Identify which cell holds the provided text, then report its [x, y] central coordinate. 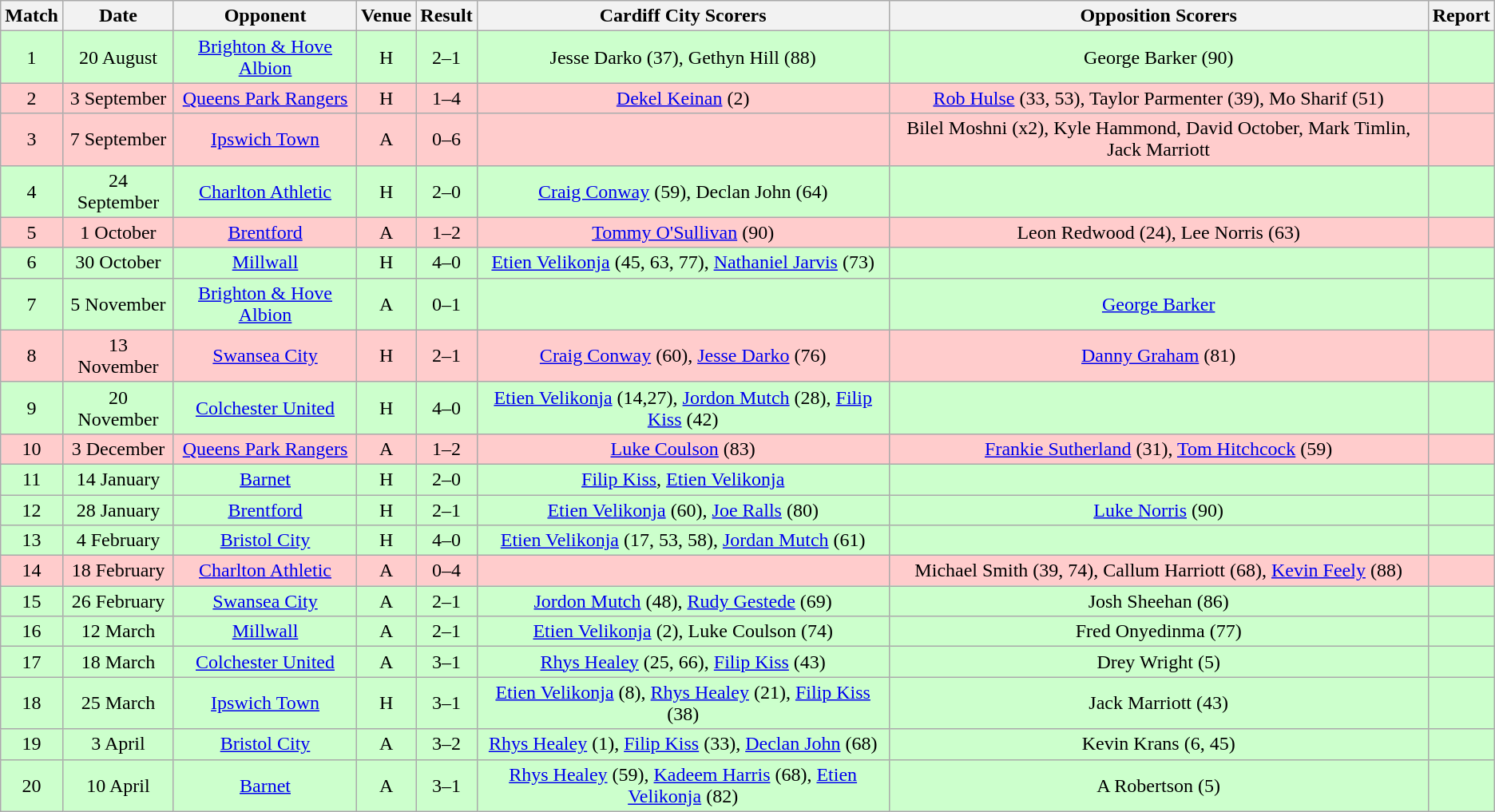
2 [32, 98]
Filip Kiss, Etien Velikonja [683, 479]
12 March [118, 632]
Rhys Healey (59), Kadeem Harris (68), Etien Velikonja (82) [683, 786]
10 [32, 449]
Craig Conway (59), Declan John (64) [683, 192]
18 [32, 703]
George Barker (90) [1158, 57]
Josh Sheehan (86) [1158, 601]
3–2 [446, 744]
18 March [118, 662]
Etien Velikonja (14,27), Jordon Mutch (28), Filip Kiss (42) [683, 407]
0–6 [446, 139]
20 November [118, 407]
8 [32, 356]
7 [32, 303]
Drey Wright (5) [1158, 662]
Rhys Healey (25, 66), Filip Kiss (43) [683, 662]
Etien Velikonja (45, 63, 77), Nathaniel Jarvis (73) [683, 263]
Etien Velikonja (2), Luke Coulson (74) [683, 632]
4 February [118, 541]
12 [32, 510]
Venue [387, 16]
Luke Coulson (83) [683, 449]
Etien Velikonja (8), Rhys Healey (21), Filip Kiss (38) [683, 703]
Luke Norris (90) [1158, 510]
Dekel Keinan (2) [683, 98]
Cardiff City Scorers [683, 16]
3 December [118, 449]
Bilel Moshni (x2), Kyle Hammond, David October, Mark Timlin, Jack Marriott [1158, 139]
14 [32, 571]
0–4 [446, 571]
1 [32, 57]
5 November [118, 303]
Etien Velikonja (17, 53, 58), Jordan Mutch (61) [683, 541]
26 February [118, 601]
14 January [118, 479]
4 [32, 192]
24 September [118, 192]
Jack Marriott (43) [1158, 703]
11 [32, 479]
Rob Hulse (33, 53), Taylor Parmenter (39), Mo Sharif (51) [1158, 98]
Etien Velikonja (60), Joe Ralls (80) [683, 510]
13 November [118, 356]
17 [32, 662]
Report [1461, 16]
Jesse Darko (37), Gethyn Hill (88) [683, 57]
Date [118, 16]
0–1 [446, 303]
George Barker [1158, 303]
Michael Smith (39, 74), Callum Harriott (68), Kevin Feely (88) [1158, 571]
1–4 [446, 98]
7 September [118, 139]
Fred Onyedinma (77) [1158, 632]
Frankie Sutherland (31), Tom Hitchcock (59) [1158, 449]
30 October [118, 263]
Opposition Scorers [1158, 16]
28 January [118, 510]
Result [446, 16]
3 April [118, 744]
Jordon Mutch (48), Rudy Gestede (69) [683, 601]
Tommy O'Sullivan (90) [683, 232]
Match [32, 16]
15 [32, 601]
20 August [118, 57]
Rhys Healey (1), Filip Kiss (33), Declan John (68) [683, 744]
Danny Graham (81) [1158, 356]
6 [32, 263]
20 [32, 786]
3 [32, 139]
18 February [118, 571]
13 [32, 541]
19 [32, 744]
Craig Conway (60), Jesse Darko (76) [683, 356]
25 March [118, 703]
10 April [118, 786]
Leon Redwood (24), Lee Norris (63) [1158, 232]
A Robertson (5) [1158, 786]
Kevin Krans (6, 45) [1158, 744]
1 October [118, 232]
5 [32, 232]
16 [32, 632]
3 September [118, 98]
Opponent [265, 16]
9 [32, 407]
